From the cell containing the given text, extract its center point as [X, Y] coordinate. 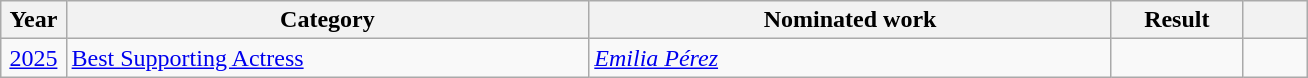
Best Supporting Actress [328, 58]
Result [1176, 20]
Category [328, 20]
Nominated work [850, 20]
2025 [34, 58]
Emilia Pérez [850, 58]
Year [34, 20]
